Provide the (x, y) coordinate of the cell's center where the given text is located.  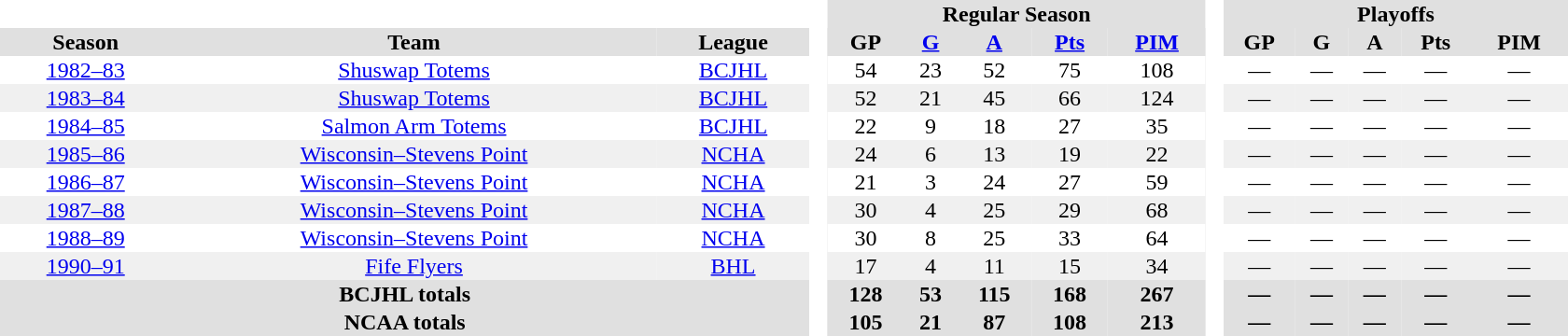
Playoffs (1396, 14)
1987–88 (86, 210)
BHL (734, 266)
34 (1157, 266)
Salmon Arm Totems (413, 126)
17 (865, 266)
13 (995, 154)
1985–86 (86, 154)
Fife Flyers (413, 266)
54 (865, 70)
Regular Season (1016, 14)
29 (1070, 210)
267 (1157, 294)
11 (995, 266)
64 (1157, 238)
19 (1070, 154)
9 (931, 126)
League (734, 42)
75 (1070, 70)
BCJHL totals (405, 294)
168 (1070, 294)
33 (1070, 238)
Season (86, 42)
213 (1157, 322)
8 (931, 238)
Team (413, 42)
1984–85 (86, 126)
23 (931, 70)
66 (1070, 98)
115 (995, 294)
35 (1157, 126)
1982–83 (86, 70)
87 (995, 322)
3 (931, 182)
1988–89 (86, 238)
59 (1157, 182)
68 (1157, 210)
1990–91 (86, 266)
18 (995, 126)
128 (865, 294)
15 (1070, 266)
53 (931, 294)
105 (865, 322)
45 (995, 98)
NCAA totals (405, 322)
1986–87 (86, 182)
124 (1157, 98)
1983–84 (86, 98)
6 (931, 154)
